Detect which cell encompasses the target text, then output its [x, y] center coordinate. 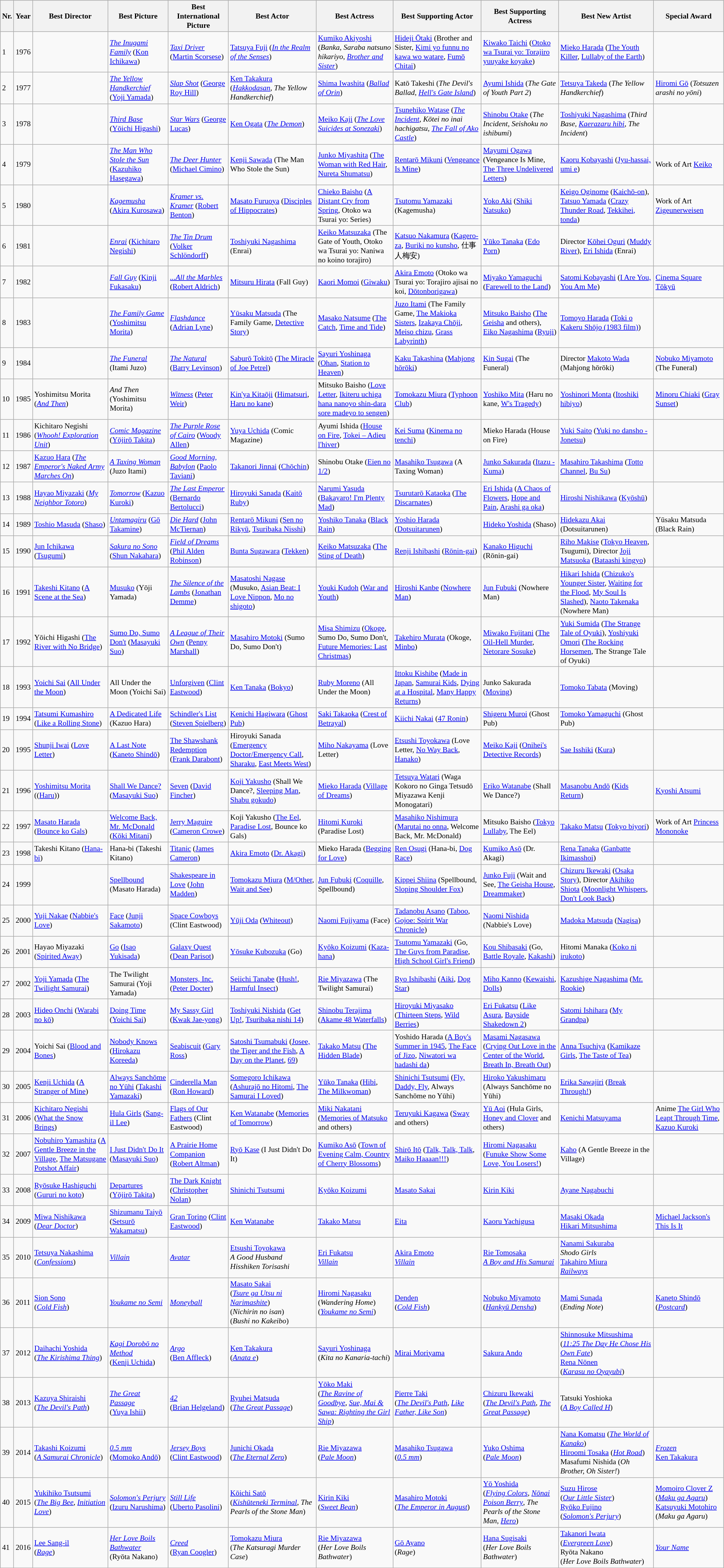
Comic Magazine (Yōjirō Takita) [138, 435]
1997 [23, 827]
Yōko Maki(The Ravine of Goodbye, Sue, Mai & Sawa: Righting the Girl Ship) [355, 1402]
Kazuo Hara (The Emperor's Naked Army Marches On) [70, 466]
Kenji Sawada (The Man Who Stole the Sun) [272, 164]
Katsuo Nakamura (Kagero-za, Buriki no kunsho, 仕事人梅安) [437, 245]
Masahiko Tsugawa (A Taxing Woman) [437, 466]
Yoko Aki (Shiki Natsuko) [520, 205]
Toshiyuki Nagashima (Enrai) [272, 245]
The Last Emperor (Bernardo Bertolucci) [198, 498]
Seven (David Fincher) [198, 790]
Shakespeare in Love (John Madden) [198, 885]
Ryō Kase (I Just Didn't Do It) [272, 1154]
Satomi Kobayashi (I Are You, You Am Me) [606, 282]
Yoshimitsu Morita ((Haru)) [70, 790]
Anime The Girl Who Leapt Through Time, Kazuo Kuroki [689, 1118]
Mitsuko Baisho (Tokyo Lullaby, The Eel) [520, 827]
Mitsuko Baisho (The Geisha and others), Eiko Nagashima (Ryuji) [520, 323]
Ryuhei Matsuda(The Great Passage) [272, 1402]
Best Supporting Actor [437, 16]
Kichitaro Negishi (Whooh! Exploration Unit) [70, 435]
Yoichi Sai (Blood and Bones) [70, 1050]
The Silence of the Lambs (Jonathan Demme) [198, 592]
Gran Torino (Clint Eastwood) [198, 1221]
Hideko Yoshida (Shaso) [520, 525]
Kaneto Shindō(Postcard) [689, 1303]
The Twilight Samurai (Yoji Yamada) [138, 983]
2014 [23, 1453]
Rie TomosakaA Boy and His Samurai [520, 1257]
Doing Time (Yoichi Sai) [138, 1015]
Welcome Back, Mr. McDonald (Kōki Mitani) [138, 827]
Kagemusha (Akira Kurosawa) [138, 205]
Field of Dreams (Phil Alden Robinson) [198, 551]
1990 [23, 551]
9 [7, 363]
Tetsuya Watari (Waga Kokoro no Ginga Tetsudō Miyazawa Kenji Monogatari) [437, 790]
Masaki OkadaHikari Mitsushima [606, 1221]
Meiko Kaji (The Love Suicides at Sonezaki) [355, 124]
Youkame no Semi [138, 1303]
21 [7, 790]
Rentarō Mikuni (Sen no Rikyū, Tsuribaka Nisshi) [272, 525]
Kazushige Nagashima (Mr. Rookie) [606, 983]
4 [7, 164]
Kaku Takashina (Mahjong hōrōki) [437, 363]
2003 [23, 1015]
Hiroyuki Miyasako (Thirteen Steps, Wild Berries) [437, 1015]
7 [7, 282]
1996 [23, 790]
3 [7, 124]
Anna Tsuchiya (Kamikaze Girls, The Taste of Tea) [606, 1050]
Mitsuko Baisho (Love Letter, Ikiteru uchiga hana nanoyo shin-dara sore madeyo to sengen) [355, 399]
Still Life(Uberto Pasolini) [198, 1502]
1980 [23, 205]
Good Morning, Babylon (Paolo Taviani) [198, 466]
Ken Takakura (Hakkodasan, The Yellow Handkerchief) [272, 88]
11 [7, 435]
Kazuya Shiraishi(The Devil's Path) [70, 1402]
31 [7, 1118]
A Last Note (Kaneto Shindō) [138, 749]
Eri Ishida (A Chaos of Flowers, Hope and Pain, Arashi ga oka) [520, 498]
Junko Miyashita (The Woman with Red Hair, Nureta Shumatsu) [355, 164]
Shizumanu Taiyō (Setsurō Wakamatsu) [138, 1221]
Minoru Chiaki (Gray Sunset) [689, 399]
A Prairie Home Companion (Robert Altman) [198, 1154]
Ittoku Kishibe (Made in Japan, Samurai Kids, Dying at a Hospital, Many Happy Returns) [437, 687]
Akira Emoto (Dr. Akagi) [272, 853]
Sayuri Yoshinaga(Kita no Kanaria-tachi) [355, 1352]
Mieko Harada (House on Fire) [520, 435]
The Inugami Family (Kon Ichikawa) [138, 52]
2005 [23, 1087]
Rie Miyazawa (The Twilight Samurai) [355, 983]
1989 [23, 525]
Kippei Shiina (Spellbound, Sloping Shoulder Fox) [437, 885]
Yoshiko Tanaka (Black Rain) [355, 525]
1 [7, 52]
Creed(Ryan Coogler) [198, 1548]
A League of Their Own (Penny Marshall) [198, 642]
Hiroko Yakushimaru (Always Sanchōme no Yūhi) [520, 1087]
Eita [437, 1221]
Ken Watanabe (Memories of Tomorrow) [272, 1118]
Best New Artist [606, 16]
Masako Natsume (The Catch, Time and Tide) [355, 323]
Shirō Itō (Talk, Talk, Talk, Maiko Haaaan!!!) [437, 1154]
1992 [23, 642]
I Just Didn't Do It (Masayuki Suo) [138, 1154]
Shima Iwashita (Ballad of Orin) [355, 88]
15 [7, 551]
Kenichi Matsuyama [606, 1118]
Kiwako Taichi (Otoko wa Tsurai yo: Torajiro yuuyake koyake) [520, 52]
Meiko Kaji (Onihei's Detective Records) [520, 749]
Mitsuru Hirata (Fall Guy) [272, 282]
Masahiko Nishimura (Marutai no onna, Welcome Back, Mr. McDonald) [437, 827]
Titanic (James Cameron) [198, 853]
Nana Komatsu (The World of Kanako) Hiroomi Tosaka (Hot Road) Masafumi Nishida (Oh Brother, Oh Sister!) [606, 1453]
Yūko Tanaka (Hibi, The Milkwoman) [355, 1087]
2013 [23, 1402]
Akira Emoto (Otoko wa Tsurai yo: Torajiro ajisai no koi, Dōtonborigawa) [437, 282]
1991 [23, 592]
Kaoru Kobayashi (Jyu-hassai, umi e) [606, 164]
Jun Ichikawa (Tsugumi) [70, 551]
Masami Nagasawa (Crying Out Love in the Center of the World, Breath In, Breath Out) [520, 1050]
39 [7, 1453]
Kyōko Koizumi [355, 1190]
Eriko Watanabe (Shall We Dance?) [520, 790]
Schindler's List (Steven Spielberg) [198, 719]
Yuki Saito (Yuki no dansho - Jonetsu) [606, 435]
1984 [23, 363]
Masato Harada (Bounce ko Gals) [70, 827]
Hiroyuki Sanada (Emergency Doctor/Emergency Call, Sharaku, East Meets West) [272, 749]
Sae Isshiki (Kura) [606, 749]
0.5 mm(Momoko Andō) [138, 1453]
2006 [23, 1118]
Taxi Driver (Martin Scorsese) [198, 52]
Slap Shot (George Roy Hill) [198, 88]
Masahiro Takashima (Totto Channel, Bu Su) [606, 466]
Teruyuki Kagawa (Sway and others) [437, 1118]
Pierre Taki (The Devil's Path, Like Father, Like Son) [437, 1402]
Masahiro Motoki (Sumo Do, Sumo Don't) [272, 642]
Rie Miyazawa(Pale Moon) [355, 1453]
Akira EmotoVillain [437, 1257]
Rena Tanaka (Ganbatte Ikimasshoi) [606, 853]
Tatsuki Yoshioka (A Boy Called H) [606, 1402]
Ren Osugi (Hana-bi, Dog Race) [437, 853]
32 [7, 1154]
Ryōsuke Hashiguchi (Gururi no koto) [70, 1190]
33 [7, 1190]
Takeshi Kitano (Hana-bi) [70, 853]
14 [7, 525]
Keigo Oginome (Kaichō-on), Tatsuo Yamada (Crazy Thunder Road, Tekkihei, tonda) [606, 205]
Momoiro Clover Z (Maku ga Agaru)Katsuyuki Motohiro (Maku ga Agaru) [689, 1502]
Best Actress [355, 16]
Ruby Moreno (All Under the Moon) [355, 687]
Keiko Matsuzaka (The Sting of Death) [355, 551]
Masanobu Andō (Kids Return) [606, 790]
1999 [23, 885]
Kōichi Satō(Kishūteneki Terminal, The Pearls of the Stone Man) [272, 1502]
Nr. [7, 16]
Shigeru Muroi (Ghost Pub) [520, 719]
2004 [23, 1050]
Chizuru Ikewaki (Osaka Story), Director Akihiko Shiota (Moonlight Whispers, Don't Look Back) [606, 885]
2012 [23, 1352]
Monsters, Inc. (Peter Docter) [198, 983]
Hitomi Kuroki (Paradise Lost) [355, 827]
1978 [23, 124]
Kyoshi Atsumi [689, 790]
1993 [23, 687]
Flags of Our Fathers (Clint Eastwood) [198, 1118]
1983 [23, 323]
Rie Miyazawa(Her Love Boils Bathwater) [355, 1548]
Work of Art Princess Mononoke [689, 827]
Toshiyuki Nagashima (Third Base, Kaerazaru hibi, The Incident) [606, 124]
Miyako Yamaguchi (Farewell to the Land) [520, 282]
The Yellow Handkerchief (Yoji Yamada) [138, 88]
Misa Shimizu (Okoge, Sumo Do, Sumo Don't, Future Memories: Last Christmas) [355, 642]
Yō Yoshida (Flying Colors, Nōnai Poison Berry, The Pearls of the Stone Man, Hero) [520, 1502]
Yoshinori Monta (Itoshiki hibiyo) [606, 399]
19 [7, 719]
Kumiko Akiyoshi (Banka, Saraba natsuno hikariyo, Brother and Sister) [355, 52]
Nobuko Miyamoto(Hankyū Densha) [520, 1303]
1987 [23, 466]
Masahiro Motoki (The Emperor in August) [437, 1502]
Hana-bi (Takeshi Kitano) [138, 853]
The Great Passage(Yuya Ishii) [138, 1402]
Tomoko Tabata (Moving) [606, 687]
37 [7, 1352]
Yūsaku Matsuda (Black Rain) [689, 525]
Hidekazu Akai (Dotsuitarunen) [606, 525]
Face (Junji Sakamoto) [138, 921]
2015 [23, 1502]
Yūsaku Matsuda (The Family Game, Detective Story) [272, 323]
Always Sanchōme no Yūhi (Takashi Yamazaki) [138, 1087]
Yoji Yamada (The Twilight Samurai) [70, 983]
Flashdance (Adrian Lyne) [198, 323]
Bunta Sugawara (Tekken) [272, 551]
Satomi Ishihara (My Grandpa) [606, 1015]
Yūko Tanaka (Edo Porn) [520, 245]
Musuko (Yōji Yamada) [138, 592]
Enrai (Kichitaro Negishi) [138, 245]
Hana Sugisaki(Her Love Boils Bathwater) [520, 1548]
Kagi Dorobō no Method(Kenji Uchida) [138, 1352]
Youki Kudoh (War and Youth) [355, 592]
38 [7, 1402]
1985 [23, 399]
Witness (Peter Weir) [198, 399]
Kanako Higuchi (Rōnin-gai) [520, 551]
Saki Takaoka (Crest of Betrayal) [355, 719]
The Funeral (Itami Juzo) [138, 363]
Takanori Iwata(Evergreen Love) Ryōta Nakano(Her Love Boils Bathwater) [606, 1548]
Kou Shibasaki (Go, Battle Royale, Kakashi) [520, 952]
Jun Fubuki (Coquille, Spellbound) [355, 885]
Tsunehiko Watase (The Incident, Kōtei no inai hachigatsu, The Fall of Ako Castle) [437, 124]
Ken Tanaka (Bokyo) [272, 687]
Nobuko Miyamoto (The Funeral) [689, 363]
...All the Marbles (Robert Aldrich) [198, 282]
Kumiko Asō (Dr. Akagi) [520, 853]
Best International Picture [198, 16]
Mirai Moriyama [437, 1352]
Kumiko Asō (Town of Evening Calm, Country of Cherry Blossoms) [355, 1154]
Naomi Fujiyama (Face) [355, 921]
40 [7, 1502]
Ken Takakura(Anata e) [272, 1352]
Tetsuya Takeda (The Yellow Handkerchief) [606, 88]
Yūji Oda (Whiteout) [272, 921]
Nanami SakurabaShodo GirlsTakahiro MiuraRailways [606, 1257]
Seabiscuit (Gary Ross) [198, 1050]
42(Brian Helgeland) [198, 1402]
Hideji Ōtaki (Brother and Sister, Kimi yo funnu no kawa wo watare, Fumō Chitai) [437, 52]
Jun Fubuki (Nowhere Man) [520, 592]
Tadanobu Asano (Taboo, Gojoe: Spirit War Chronicle) [437, 921]
Kaoru Yachigusa [520, 1221]
Spellbound (Masato Harada) [138, 885]
Juzo Itami (The Family Game, The Makioka Sisters, Izakaya Chōji, Meiso chizu, Grass Labyrinth) [437, 323]
Untamagiru (Gō Takamine) [138, 525]
Miwa Nishikawa(Dear Doctor) [70, 1221]
Etsushi Toyokawa (Love Letter, No Way Back, Hanako) [437, 749]
Ken Ogata (The Demon) [272, 124]
Yuya Uchida (Comic Magazine) [272, 435]
Chizuru Ikewaki (The Devil's Path, The Great Passage) [520, 1402]
12 [7, 466]
Sakura no Sono (Shun Nakahara) [138, 551]
Nobody Knows (Hirokazu Koreeda) [138, 1050]
2007 [23, 1154]
Tomokazu Miura (Typhoon Club) [437, 399]
Ken Watanabe [272, 1221]
Hiroshi Kanbe (Nowhere Man) [437, 592]
Director Makoto Wada (Mahjong hōrōki) [606, 363]
Special Award [689, 16]
29 [7, 1050]
Michael Jackson's This Is It [689, 1221]
28 [7, 1015]
Cinderella Man (Ron Howard) [198, 1087]
Mayumi Ogawa (Vengeance Is Mine, The Three Undelivered Letters) [520, 164]
20 [7, 749]
Tomokazu Miura (M/Other, Wait and See) [272, 885]
Yoshio Harada (Dotsuitarunen) [437, 525]
13 [7, 498]
Yū Aoi (Hula Girls, Honey and Clover and others) [520, 1118]
Kyōko Koizumi (Kaza-hana) [355, 952]
Tomorrow (Kazuo Kuroki) [138, 498]
Space Cowboys (Clint Eastwood) [198, 921]
2001 [23, 952]
Chieko Baisho (A Distant Cry from Spring, Otoko wa Tsurai yo: Series) [355, 205]
The Shawshank Redemption (Frank Darabont) [198, 749]
Avatar [198, 1257]
Star Wars (George Lucas) [198, 124]
Third Base (Yōichi Higashi) [138, 124]
Kenji Uchida (A Stranger of Mine) [70, 1087]
Director Kōhei Oguri (Muddy River), Eri Ishida (Enrai) [606, 245]
Miwako Fujitani (The Oil-Hell Murder, Netorare Sosuke) [520, 642]
Hiroshi Nishikawa (Kyōshū) [606, 498]
Go (Isao Yukisada) [138, 952]
Masatoshi Nagase (Musuko, Asian Beat: I Love Nippon, Mo no shigoto) [272, 592]
Shall We Dance? (Masayuki Suo) [138, 790]
Lee Sang-il(Rage) [70, 1548]
Unforgiven (Clint Eastwood) [198, 687]
1986 [23, 435]
Masato Sakai [437, 1190]
FrozenKen Takakura [689, 1453]
Moneyball [198, 1303]
And Then (Yoshimitsu Morita) [138, 399]
The Natural (Barry Levinson) [198, 363]
1988 [23, 498]
Fall Guy (Kinji Fukasaku) [138, 282]
1976 [23, 52]
A Taxing Woman (Juzo Itami) [138, 466]
1982 [23, 282]
Hikari Ishida (Chizuko's Younger Sister, Waiting for the Flood, My Soul Is Slashed), Naoto Takenaka (Nowhere Man) [606, 592]
The Tin Drum (Volker Schlöndorff) [198, 245]
Kaho (A Gentle Breeze in the Village) [606, 1154]
30 [7, 1087]
Tomoyo Harada (Toki o Kakeru Shōjo (1983 film)) [606, 323]
Ayumi Ishida (House on Fire, Tokei – Adieu l'hiver) [355, 435]
Argo(Ben Affleck) [198, 1352]
Renji Ishibashi (Rōnin-gai) [437, 551]
Tomoko Yamaguchi (Ghost Pub) [606, 719]
Tetsuya Nakashima(Confessions) [70, 1257]
2 [7, 88]
17 [7, 642]
Kei Suma (Kinema no tenchi) [437, 435]
Rentarō Mikuni (Vengeance Is Mine) [437, 164]
Kenichi Hagiwara (Ghost Pub) [272, 719]
Mieko Harada (Begging for Love) [355, 853]
Kaori Momoi (Giwaku) [355, 282]
Erika Sawajiri (Break Through!) [606, 1087]
Keiko Matsuzaka (The Gate of Youth, Otoko wa Tsurai yo: Naniwa no koino torajiro) [355, 245]
Kichitaro Negishi (What the Snow Brings) [70, 1118]
Hula Girls (Sang-il Lee) [138, 1118]
Yōsuke Kubozuka (Go) [272, 952]
My Sassy Girl (Kwak Jae-yong) [198, 1015]
Her Love Boils Bathwater(Ryōta Nakano) [138, 1548]
18 [7, 687]
Kirin Kiki [520, 1190]
Sakura Ando [520, 1352]
Kin'ya Kitaōji (Himatsuri, Haru no kane) [272, 399]
Kramer vs. Kramer (Robert Benton) [198, 205]
Sayuri Yoshinaga (Ohan, Station to Heaven) [355, 363]
Naomi Nishida (Nabbie's Love) [520, 921]
36 [7, 1303]
2009 [23, 1221]
1994 [23, 719]
Takako Matsu (The Hidden Blade) [355, 1050]
41 [7, 1548]
Suzu Hirose (Our Little Sister) Ryōko Fujino (Solomon's Perjury) [606, 1502]
Takashi Koizumi(A Samurai Chronicle) [70, 1453]
34 [7, 1221]
Shinobu Otake (The Incident, Seishoku no ishibumi) [520, 124]
Shinichi Tsutsumi (Fly, Daddy, Fly, Always Sanchōme no Yūhi) [437, 1087]
Ryo Ishibashi (Aiki, Dog Star) [437, 983]
Takako Matsu (Tokyo biyori) [606, 827]
Junko Sakurada (Itazu - Kuma) [520, 466]
Yoshimitsu Morita (And Then) [70, 399]
Junko Fuji (Wait and See, The Geisha House, Dreammaker) [520, 885]
Masahiko Tsugawa (0.5 mm) [437, 1453]
Miki Nakatani (Memories of Matsuko and others) [355, 1118]
Denden(Cold Fish) [437, 1303]
Koji Yakusho (The Eel, Paradise Lost, Bounce ko Gals) [272, 827]
Eri FukatsuVillain [355, 1257]
Eri Fukatsu (Like Asura, Bayside Shakedown 2) [520, 1015]
16 [7, 592]
27 [7, 983]
26 [7, 952]
Miho Nakayama (Love Letter) [355, 749]
Tatsumi Kumashiro (Like a Rolling Stone) [70, 719]
Yuji Nakae (Nabbie's Love) [70, 921]
Etsushi ToyokawaA Good HusbandHisshiken Torisashi [272, 1257]
Mami Sunada(Ending Note) [606, 1303]
Yōichi Higashi (The River with No Bridge) [70, 642]
Takanori Jinnai (Chōchin) [272, 466]
2011 [23, 1303]
Toshio Masuda (Shaso) [70, 525]
1981 [23, 245]
Yoshido Harada (A Boy's Summer in 1945, The Face of Jizo, Niwatori wa hadashi da) [437, 1050]
Yoichi Sai (All Under the Moon) [70, 687]
Gō Ayano(Rage) [437, 1548]
6 [7, 245]
25 [7, 921]
Best Supporting Actress [520, 16]
Jersey Boys(Clint Eastwood) [198, 1453]
Mieko Harada (The Youth Killer, Lullaby of the Earth) [606, 52]
Hideo Onchi (Warabi no kō) [70, 1015]
1979 [23, 164]
Hitomi Manaka (Koko ni irukoto) [606, 952]
Junko Sakurada (Moving) [520, 687]
Nobuhiro Yamashita (A Gentle Breeze in the Village, The Matsugane Potshot Affair) [70, 1154]
Miho Kanno (Kewaishi, Dolls) [520, 983]
Toshiyuki Nishida (Get Up!, Tsuribaka nishi 14) [272, 1015]
8 [7, 323]
Hiroyuki Sanada (Kaitō Ruby) [272, 498]
Year [23, 16]
Jerry Maguire (Cameron Crowe) [198, 827]
Cinema Square Tōkyū [689, 282]
Shinichi Tsutsumi [272, 1190]
Galaxy Quest (Dean Parisot) [198, 952]
Tsutomu Yamazaki (Kagemusha) [437, 205]
2002 [23, 983]
Hiromi Nagasaku (Funuke Show Some Love, You Losers!) [520, 1154]
Mieko Harada (Village of Dreams) [355, 790]
1995 [23, 749]
Sumo Do, Sumo Don't (Masayuki Suo) [138, 642]
A Dedicated Life (Kazuo Hara) [138, 719]
Koji Yakusho (Shall We Dance?, Sleeping Man, Shabu gokudo) [272, 790]
Tatsuya Fuji (In the Realm of the Senses) [272, 52]
23 [7, 853]
Your Name [689, 1548]
Takako Matsu [355, 1221]
Satoshi Tsumabuki (Josee, the Tiger and the Fish, A Day on the Planet, 69) [272, 1050]
Hiromi Nagasaku(Wandering Home)(Youkame no Semi) [355, 1303]
Die Hard (John McTiernan) [198, 525]
All Under the Moon (Yoichi Sai) [138, 687]
10 [7, 399]
Takehiro Murata (Okoge, Minbo) [437, 642]
The Man Who Stole the Sun (Kazuhiko Hasegawa) [138, 164]
Hayao Miyazaki (My Neighbor Totoro) [70, 498]
Best Director [70, 16]
Shunji Iwai (Love Letter) [70, 749]
Shinobu Terajima (Akame 48 Waterfalls) [355, 1015]
1977 [23, 88]
Work of Art Zigeunerweisen [689, 205]
Hiromi Gō (Totsuzen arashi no yōni) [689, 88]
The Family Game (Yoshimitsu Morita) [138, 323]
35 [7, 1257]
Best Picture [138, 16]
The Purple Rose of Cairo (Woody Allen) [198, 435]
The Deer Hunter (Michael Cimino) [198, 164]
Yuki Sumida (The Strange Tale of Oyuki), Yoshiyuki Omori (The Rocking Horsemen, The Strange Tale of Oyuki) [606, 642]
Madoka Matsuda (Nagisa) [606, 921]
Daihachi Yoshida(The Kirishima Thing) [70, 1352]
Ayane Nagabuchi [606, 1190]
Best Actor [272, 16]
Narumi Yasuda (Bakayaro! I'm Plenty Mad) [355, 498]
Work of Art Keiko [689, 164]
Solomon's Perjury(Izuru Narushima) [138, 1502]
Takeshi Kitano (A Scene at the Sea) [70, 592]
2010 [23, 1257]
Shinobu Otake (Eien no 1/2) [355, 466]
Kiichi Nakai (47 Ronin) [437, 719]
2000 [23, 921]
Yoshiko Mita (Haru no kane, W's Tragedy) [520, 399]
Seiichi Tanabe (Hush!, Harmful Insect) [272, 983]
Masato Sakai(Tsure ga Utsu ni Narimashite)(Nichirin no isan)(Bushi no Kakeibo) [272, 1303]
Departures (Yōjirō Takita) [138, 1190]
Katō Takeshi (The Devil's Ballad, Hell's Gate Island) [437, 88]
22 [7, 827]
Yukihiko Tsutsumi(The Big Bee, Initiation Love) [70, 1502]
Sion Sono(Cold Fish) [70, 1303]
Villain [138, 1257]
The Dark Knight (Christopher Nolan) [198, 1190]
Kirin Kiki(Sweet Bean) [355, 1502]
Junichi Okada(The Eternal Zero) [272, 1453]
Tsurutarō Kataoka (The Discarnates) [437, 498]
Tsutomu Yamazaki (Go, The Guys from Paradise, High School Girl's Friend) [437, 952]
Shinnosuke Mitsushima(11:25 The Day He Chose His Own Fate)Rena Nōnen(Karasu no Oyayubi) [606, 1352]
Hayao Miyazaki (Spirited Away) [70, 952]
Tomokazu Miura(The Katsuragi Murder Case) [272, 1548]
Kin Sugai (The Funeral) [520, 363]
Yuko Oshima (Pale Moon) [520, 1453]
Ayumi Ishida (The Gate of Youth Part 2) [520, 88]
Saburō Tokitō (The Miracle of Joe Petrel) [272, 363]
1998 [23, 853]
Masato Furuoya (Disciples of Hippocrates) [272, 205]
24 [7, 885]
2016 [23, 1548]
5 [7, 205]
Somegoro Ichikawa (Ashurajō no Hitomi, The Samurai I Loved) [272, 1087]
2008 [23, 1190]
Riho Makise (Tokyo Heaven, Tsugumi), Director Joji Matsuoka (Bataashi kingyo) [606, 551]
